Scan for the cell matching the given text and deliver its [X, Y] coordinate at center. 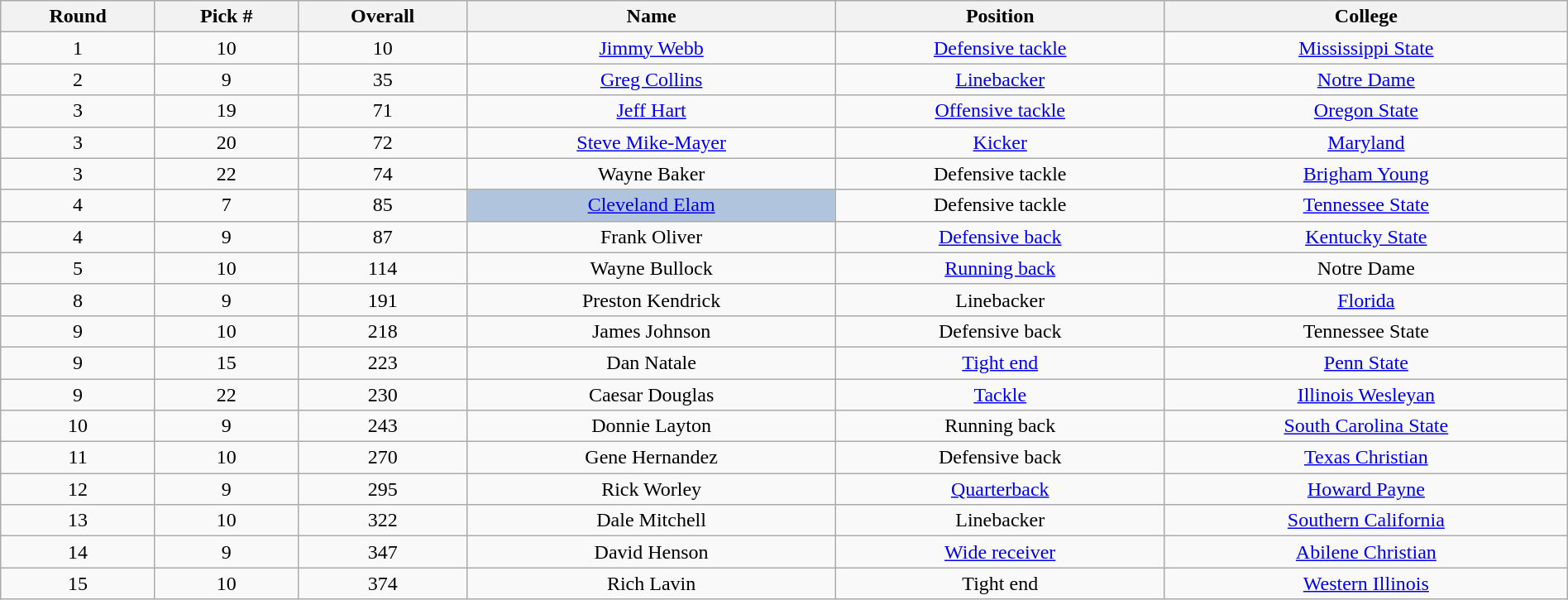
218 [382, 331]
35 [382, 79]
8 [78, 300]
Abilene Christian [1366, 552]
Illinois Wesleyan [1366, 395]
Southern California [1366, 521]
Oregon State [1366, 111]
Name [652, 17]
Kentucky State [1366, 237]
Gene Hernandez [652, 458]
Greg Collins [652, 79]
Offensive tackle [1000, 111]
Wayne Bullock [652, 268]
James Johnson [652, 331]
Kicker [1000, 142]
295 [382, 489]
Florida [1366, 300]
Wayne Baker [652, 174]
14 [78, 552]
Howard Payne [1366, 489]
Pick # [227, 17]
114 [382, 268]
74 [382, 174]
College [1366, 17]
Mississippi State [1366, 48]
374 [382, 583]
13 [78, 521]
Dan Natale [652, 362]
Jimmy Webb [652, 48]
322 [382, 521]
20 [227, 142]
David Henson [652, 552]
Texas Christian [1366, 458]
1 [78, 48]
Western Illinois [1366, 583]
11 [78, 458]
223 [382, 362]
Dale Mitchell [652, 521]
85 [382, 205]
Steve Mike-Mayer [652, 142]
2 [78, 79]
Round [78, 17]
71 [382, 111]
Wide receiver [1000, 552]
Brigham Young [1366, 174]
243 [382, 426]
12 [78, 489]
Penn State [1366, 362]
Preston Kendrick [652, 300]
87 [382, 237]
19 [227, 111]
Jeff Hart [652, 111]
Overall [382, 17]
Caesar Douglas [652, 395]
7 [227, 205]
347 [382, 552]
72 [382, 142]
Position [1000, 17]
5 [78, 268]
Cleveland Elam [652, 205]
South Carolina State [1366, 426]
Frank Oliver [652, 237]
Rich Lavin [652, 583]
Donnie Layton [652, 426]
Tackle [1000, 395]
Maryland [1366, 142]
230 [382, 395]
191 [382, 300]
270 [382, 458]
Rick Worley [652, 489]
Quarterback [1000, 489]
